Search for the cell housing the specified text and yield its (x, y) center coordinate. 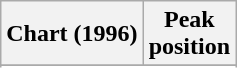
Peakposition (189, 34)
Chart (1996) (72, 34)
